Identify which cell holds the provided text, then report its [x, y] central coordinate. 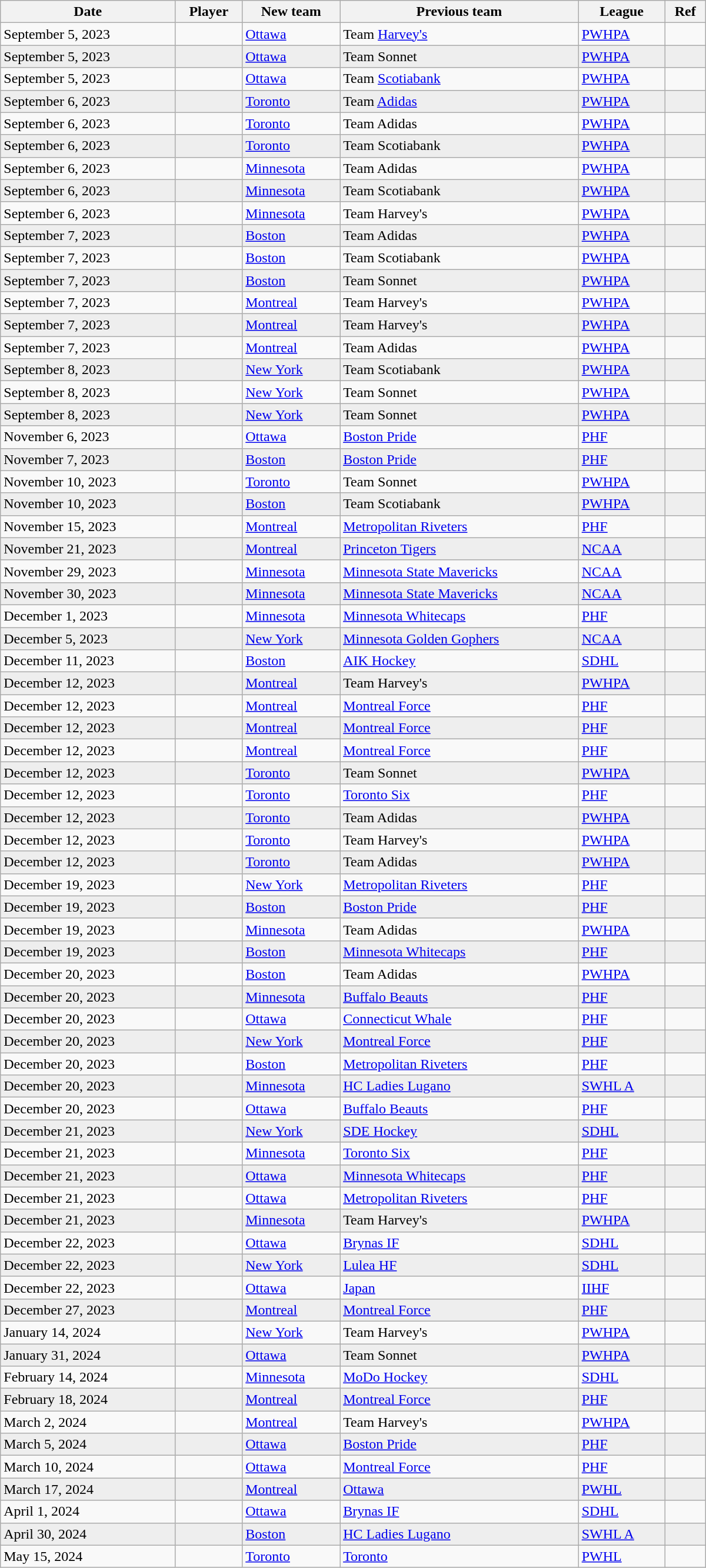
November 6, 2023 [88, 437]
December 27, 2023 [88, 1310]
SDE Hockey [459, 1131]
MoDo Hockey [459, 1377]
May 15, 2024 [88, 1556]
League [621, 12]
December 11, 2023 [88, 661]
Player [209, 12]
April 1, 2024 [88, 1512]
November 7, 2023 [88, 459]
November 15, 2023 [88, 526]
December 1, 2023 [88, 616]
Previous team [459, 12]
Connecticut Whale [459, 1019]
November 30, 2023 [88, 593]
New team [291, 12]
January 31, 2024 [88, 1355]
Minnesota Golden Gophers [459, 638]
April 30, 2024 [88, 1534]
March 2, 2024 [88, 1422]
IIHF [621, 1287]
March 5, 2024 [88, 1444]
Princeton Tigers [459, 549]
November 21, 2023 [88, 549]
February 18, 2024 [88, 1400]
November 29, 2023 [88, 571]
March 10, 2024 [88, 1467]
March 17, 2024 [88, 1489]
February 14, 2024 [88, 1377]
December 5, 2023 [88, 638]
Lulea HF [459, 1265]
Japan [459, 1287]
Date [88, 12]
January 14, 2024 [88, 1332]
Ref [685, 12]
AIK Hockey [459, 661]
